Locate the cell with the specified text and output its [X, Y] center coordinate. 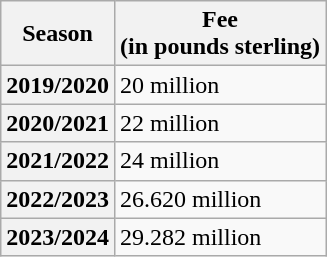
2021/2022 [58, 161]
Season [58, 34]
22 million [220, 123]
Fee(in pounds sterling) [220, 34]
20 million [220, 85]
2020/2021 [58, 123]
2022/2023 [58, 199]
2019/2020 [58, 85]
29.282 million [220, 237]
2023/2024 [58, 237]
26.620 million [220, 199]
24 million [220, 161]
